Determine the [X, Y] coordinate at the center of the cell enclosing the given text.  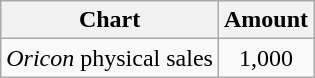
Oricon physical sales [110, 58]
1,000 [266, 58]
Amount [266, 20]
Chart [110, 20]
